Locate the cell with the specified text and output its (X, Y) center coordinate. 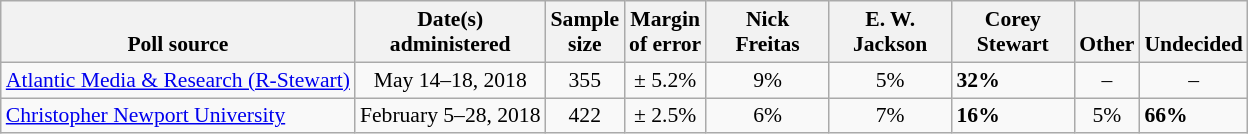
355 (585, 80)
7% (890, 116)
February 5–28, 2018 (450, 116)
16% (1014, 116)
9% (768, 80)
Marginof error (665, 32)
Atlantic Media & Research (R-Stewart) (178, 80)
6% (768, 116)
CoreyStewart (1014, 32)
NickFreitas (768, 32)
May 14–18, 2018 (450, 80)
66% (1193, 116)
± 2.5% (665, 116)
Other (1106, 32)
E. W.Jackson (890, 32)
± 5.2% (665, 80)
Samplesize (585, 32)
32% (1014, 80)
Poll source (178, 32)
Date(s)administered (450, 32)
Christopher Newport University (178, 116)
422 (585, 116)
Undecided (1193, 32)
